Identify which cell holds the provided text, then report its [X, Y] central coordinate. 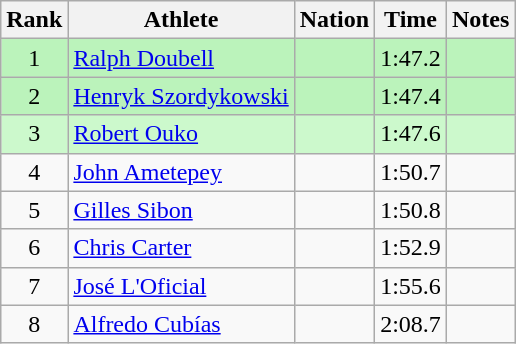
Robert Ouko [181, 134]
1:50.8 [411, 210]
Athlete [181, 20]
6 [34, 248]
John Ametepey [181, 172]
1 [34, 58]
1:47.6 [411, 134]
1:52.9 [411, 248]
Notes [480, 20]
3 [34, 134]
1:50.7 [411, 172]
Gilles Sibon [181, 210]
Ralph Doubell [181, 58]
2 [34, 96]
1:55.6 [411, 286]
4 [34, 172]
Chris Carter [181, 248]
José L'Oficial [181, 286]
2:08.7 [411, 324]
8 [34, 324]
1:47.4 [411, 96]
1:47.2 [411, 58]
Henryk Szordykowski [181, 96]
Nation [334, 20]
Rank [34, 20]
Alfredo Cubías [181, 324]
Time [411, 20]
7 [34, 286]
5 [34, 210]
